Return [x, y] of the center of cell containing provided text 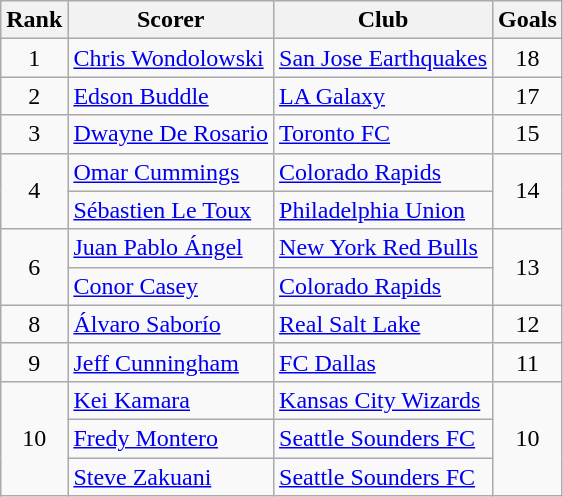
LA Galaxy [384, 96]
New York Red Bulls [384, 248]
Rank [34, 20]
Steve Zakuani [171, 477]
Fredy Montero [171, 438]
Scorer [171, 20]
17 [528, 96]
Álvaro Saborío [171, 324]
FC Dallas [384, 362]
2 [34, 96]
Chris Wondolowski [171, 58]
4 [34, 191]
Juan Pablo Ángel [171, 248]
Omar Cummings [171, 172]
9 [34, 362]
Edson Buddle [171, 96]
Goals [528, 20]
13 [528, 267]
Kansas City Wizards [384, 400]
Kei Kamara [171, 400]
6 [34, 267]
3 [34, 134]
8 [34, 324]
Sébastien Le Toux [171, 210]
Conor Casey [171, 286]
San Jose Earthquakes [384, 58]
Real Salt Lake [384, 324]
15 [528, 134]
18 [528, 58]
Jeff Cunningham [171, 362]
Toronto FC [384, 134]
11 [528, 362]
1 [34, 58]
Philadelphia Union [384, 210]
Club [384, 20]
Dwayne De Rosario [171, 134]
14 [528, 191]
12 [528, 324]
